Pinpoint the cell where the given text exists, returning its [X, Y] midpoint coordinate. 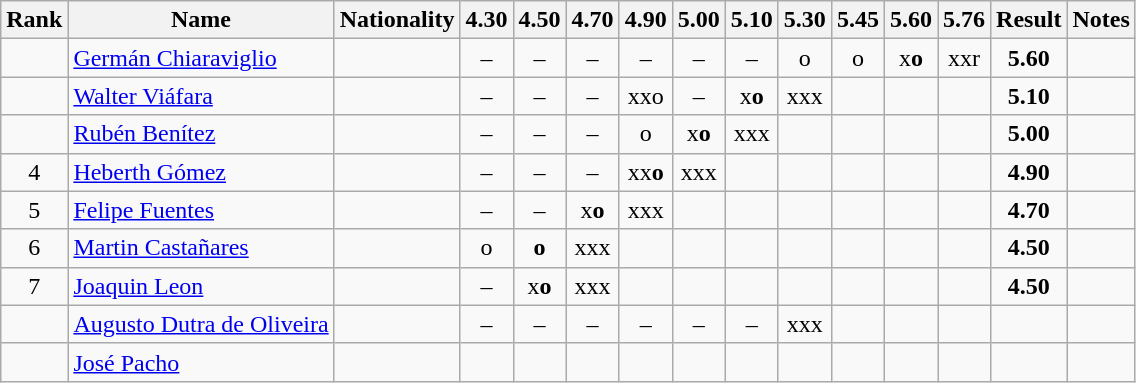
Nationality [397, 20]
5.30 [804, 20]
4 [34, 172]
4.30 [486, 20]
Rubén Benítez [201, 134]
Walter Viáfara [201, 96]
José Pacho [201, 362]
Felipe Fuentes [201, 210]
6 [34, 248]
Augusto Dutra de Oliveira [201, 324]
Name [201, 20]
5.76 [964, 20]
Heberth Gómez [201, 172]
Rank [34, 20]
Notes [1101, 20]
5 [34, 210]
xxr [964, 58]
5.45 [858, 20]
Result [1029, 20]
7 [34, 286]
Germán Chiaraviglio [201, 58]
Martin Castañares [201, 248]
Joaquin Leon [201, 286]
